Output the [x, y] coordinate of the center of the cell containing the given text.  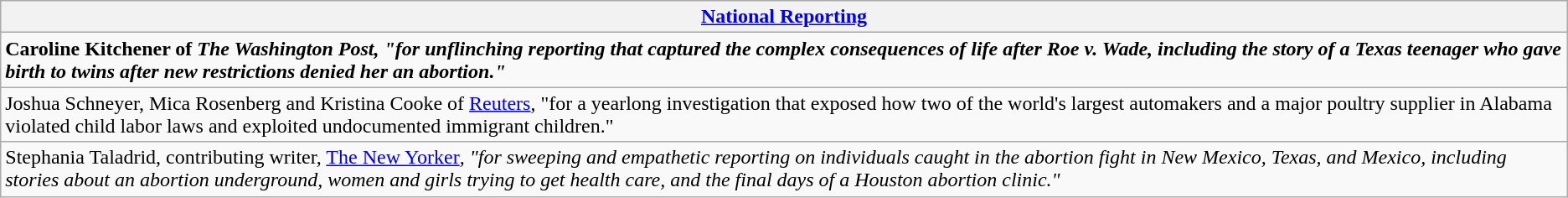
National Reporting [784, 17]
